Return the [X, Y] coordinate for the center point of the cell that contains the specified text.  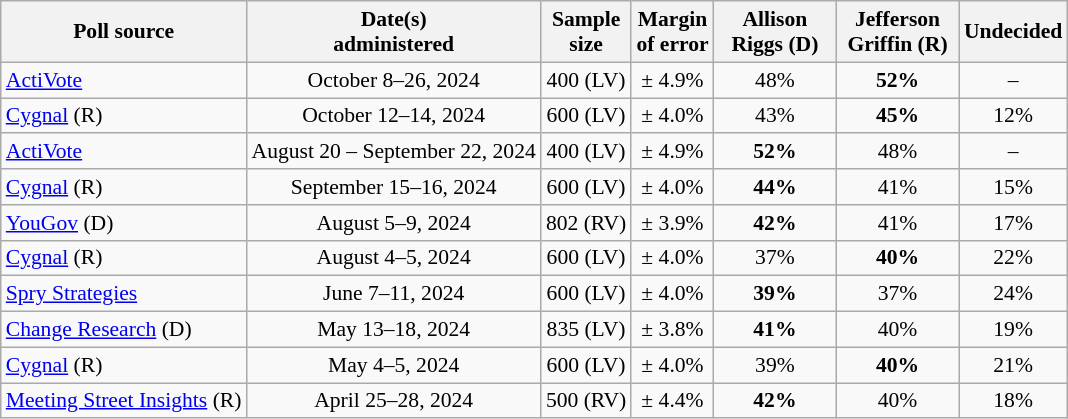
Samplesize [586, 32]
Meeting Street Insights (R) [124, 401]
Undecided [1013, 32]
21% [1013, 365]
May 4–5, 2024 [393, 365]
17% [1013, 223]
15% [1013, 187]
AllisonRiggs (D) [776, 32]
April 25–28, 2024 [393, 401]
± 4.4% [672, 401]
Date(s)administered [393, 32]
44% [776, 187]
Change Research (D) [124, 330]
Spry Strategies [124, 294]
September 15–16, 2024 [393, 187]
12% [1013, 116]
June 7–11, 2024 [393, 294]
August 20 – September 22, 2024 [393, 152]
± 3.8% [672, 330]
October 8–26, 2024 [393, 80]
October 12–14, 2024 [393, 116]
± 3.9% [672, 223]
JeffersonGriffin (R) [898, 32]
19% [1013, 330]
August 5–9, 2024 [393, 223]
45% [898, 116]
August 4–5, 2024 [393, 258]
May 13–18, 2024 [393, 330]
24% [1013, 294]
835 (LV) [586, 330]
YouGov (D) [124, 223]
22% [1013, 258]
Marginof error [672, 32]
18% [1013, 401]
43% [776, 116]
500 (RV) [586, 401]
Poll source [124, 32]
802 (RV) [586, 223]
